Determine the [X, Y] coordinate at the center of the cell enclosing the given text.  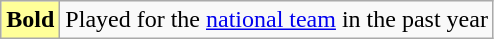
Played for the national team in the past year [277, 20]
Bold [30, 20]
